For the text-containing cell, return its midpoint in (X, Y) coordinate format. 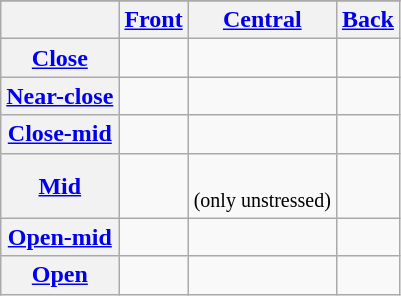
Open-mid (60, 237)
(only unstressed) (262, 186)
Mid (60, 186)
Close-mid (60, 134)
Open (60, 275)
Close (60, 58)
Central (262, 20)
Front (154, 20)
Near-close (60, 96)
Back (368, 20)
